For the text-containing cell, return its midpoint in [x, y] coordinate format. 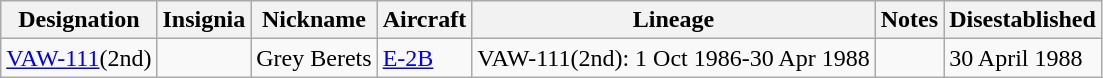
E-2B [424, 58]
Aircraft [424, 20]
30 April 1988 [1023, 58]
Notes [909, 20]
VAW-111(2nd): 1 Oct 1986-30 Apr 1988 [674, 58]
Grey Berets [314, 58]
Insignia [204, 20]
Nickname [314, 20]
Designation [79, 20]
VAW-111(2nd) [79, 58]
Lineage [674, 20]
Disestablished [1023, 20]
